Scan for the cell matching the given text and deliver its (x, y) coordinate at center. 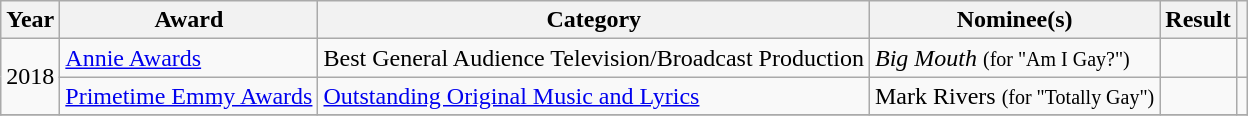
Big Mouth (for "Am I Gay?") (1014, 58)
Annie Awards (189, 58)
Best General Audience Television/Broadcast Production (594, 58)
Year (30, 20)
2018 (30, 77)
Nominee(s) (1014, 20)
Mark Rivers (for "Totally Gay") (1014, 96)
Award (189, 20)
Primetime Emmy Awards (189, 96)
Result (1198, 20)
Outstanding Original Music and Lyrics (594, 96)
Category (594, 20)
